Capture the cell that displays the provided text and extract its [x, y] central coordinate. 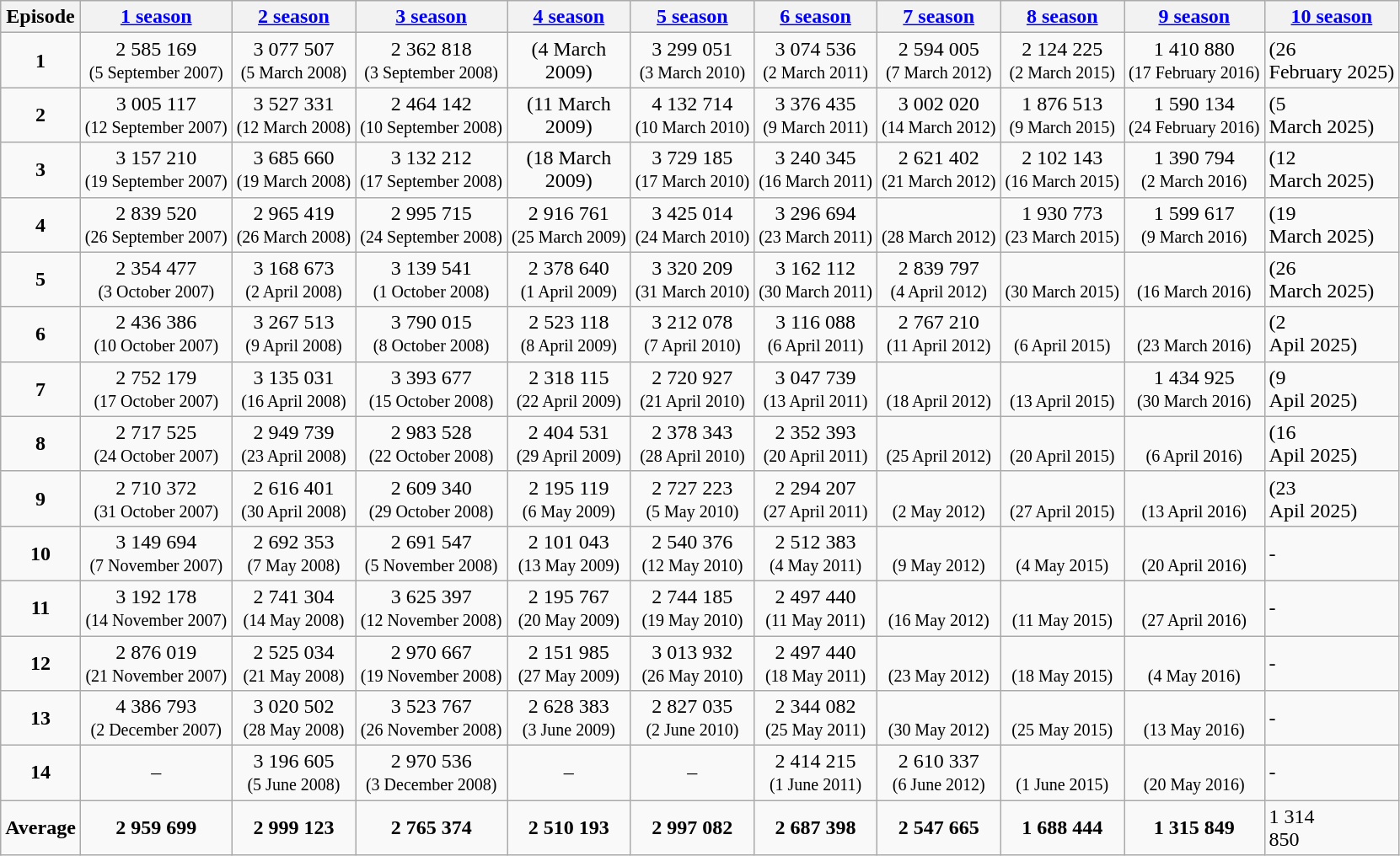
2 378 640(1 April 2009) [570, 280]
(23 May 2012) [939, 662]
(2 May 2012) [939, 499]
(1 June 2015) [1062, 773]
2 354 477(3 October 2007) [156, 280]
8 [40, 443]
2 352 393(20 April 2011) [816, 443]
(4 May 2016) [1195, 662]
(18 March2009) [570, 170]
4 132 714(10 March 2010) [693, 115]
2 965 419(26 March 2008) [293, 224]
2 752 179(17 October 2007) [156, 389]
3 135 031(16 April 2008) [293, 389]
Episode [40, 17]
(4 May 2015) [1062, 553]
2 741 304(14 May 2008) [293, 608]
4 [40, 224]
(5March 2025) [1332, 115]
(11 May 2015) [1062, 608]
6 season [816, 17]
1 season [156, 17]
4 season [570, 17]
(23Apil 2025) [1332, 499]
2 827 035(2 June 2010) [693, 718]
3 162 112(30 March 2011) [816, 280]
3 132 212(17 September 2008) [432, 170]
3 425 014(24 March 2010) [693, 224]
(6 April 2015) [1062, 334]
10 [40, 553]
3 074 536(2 March 2011) [816, 61]
3 196 605(5 June 2008) [293, 773]
6 [40, 334]
2 916 761(25 March 2009) [570, 224]
3 047 739(13 April 2011) [816, 389]
2 378 343(28 April 2010) [693, 443]
2 195 119(6 May 2009) [570, 499]
2 628 383(3 June 2009) [570, 718]
3 625 397(12 November 2008) [432, 608]
2 717 525(24 October 2007) [156, 443]
2 727 223(5 May 2010) [693, 499]
5 [40, 280]
3 729 185(17 March 2010) [693, 170]
(19March 2025) [1332, 224]
2 839 520(26 September 2007) [156, 224]
2 512 383(4 May 2011) [816, 553]
12 [40, 662]
(20 April 2015) [1062, 443]
3 523 767(26 November 2008) [432, 718]
3 157 210(19 September 2007) [156, 170]
2 195 767(20 May 2009) [570, 608]
3 002 020(14 March 2012) [939, 115]
2 691 547(5 November 2008) [432, 553]
2 124 225(2 March 2015) [1062, 61]
2 970 536(3 December 2008) [432, 773]
2 102 143(16 March 2015) [1062, 170]
3 320 209(31 March 2010) [693, 280]
(9Apil 2025) [1332, 389]
2 995 715(24 September 2008) [432, 224]
1 434 925(30 March 2016) [1195, 389]
(28 March 2012) [939, 224]
(25 May 2015) [1062, 718]
2 876 019(21 November 2007) [156, 662]
3 [40, 170]
1 [40, 61]
(18 April 2012) [939, 389]
(6 April 2016) [1195, 443]
(16 May 2012) [939, 608]
14 [40, 773]
13 [40, 718]
3 527 331(12 March 2008) [293, 115]
3 020 502(28 May 2008) [293, 718]
1 315 849 [1195, 827]
3 168 673(2 April 2008) [293, 280]
2 767 210(11 April 2012) [939, 334]
1 410 880(17 February 2016) [1195, 61]
3 192 178(14 November 2007) [156, 608]
2 983 528(22 October 2008) [432, 443]
2 585 169(5 September 2007) [156, 61]
(30 May 2012) [939, 718]
1 314850 [1332, 827]
2 839 797(4 April 2012) [939, 280]
9 season [1195, 17]
3 393 677(15 October 2008) [432, 389]
2 999 123 [293, 827]
2 997 082 [693, 827]
(13 April 2015) [1062, 389]
2 101 043(13 May 2009) [570, 553]
2 525 034(21 May 2008) [293, 662]
8 season [1062, 17]
2 294 207(27 April 2011) [816, 499]
2 692 353(7 May 2008) [293, 553]
4 386 793(2 December 2007) [156, 718]
2 720 927(21 April 2010) [693, 389]
(23 March 2016) [1195, 334]
2 510 193 [570, 827]
(18 May 2015) [1062, 662]
2 594 005(7 March 2012) [939, 61]
(13 May 2016) [1195, 718]
(9 May 2012) [939, 553]
2 621 402(21 March 2012) [939, 170]
(11 March2009) [570, 115]
2 959 699 [156, 827]
2 344 082(25 May 2011) [816, 718]
2 540 376(12 May 2010) [693, 553]
1 930 773(23 March 2015) [1062, 224]
2 523 118(8 April 2009) [570, 334]
2 610 337(6 June 2012) [939, 773]
1 876 513(9 March 2015) [1062, 115]
(16 March 2016) [1195, 280]
(13 April 2016) [1195, 499]
Average [40, 827]
2 season [293, 17]
1 688 444 [1062, 827]
3 685 660(19 March 2008) [293, 170]
7 [40, 389]
(20 May 2016) [1195, 773]
2 949 739(23 April 2008) [293, 443]
3 139 541(1 October 2008) [432, 280]
(26March 2025) [1332, 280]
(27 April 2015) [1062, 499]
2 744 185(19 May 2010) [693, 608]
(4 March2009) [570, 61]
3 299 051(3 March 2010) [693, 61]
3 212 078(7 April 2010) [693, 334]
10 season [1332, 17]
1 590 134(24 February 2016) [1195, 115]
2 497 440(18 May 2011) [816, 662]
3 296 694(23 March 2011) [816, 224]
(27 April 2016) [1195, 608]
(2Apil 2025) [1332, 334]
2 616 401(30 April 2008) [293, 499]
9 [40, 499]
3 267 513(9 April 2008) [293, 334]
2 151 985(27 May 2009) [570, 662]
1 599 617(9 March 2016) [1195, 224]
3 077 507(5 March 2008) [293, 61]
(12March 2025) [1332, 170]
(26February 2025) [1332, 61]
3 240 345(16 March 2011) [816, 170]
1 390 794(2 March 2016) [1195, 170]
11 [40, 608]
2 970 667(19 November 2008) [432, 662]
2 [40, 115]
(25 April 2012) [939, 443]
2 464 142(10 September 2008) [432, 115]
3 790 015(8 October 2008) [432, 334]
2 609 340(29 October 2008) [432, 499]
3 013 932(26 May 2010) [693, 662]
2 436 386(10 October 2007) [156, 334]
3 149 694(7 November 2007) [156, 553]
2 687 398 [816, 827]
(30 March 2015) [1062, 280]
(20 April 2016) [1195, 553]
2 362 818(3 September 2008) [432, 61]
3 season [432, 17]
3 116 088(6 April 2011) [816, 334]
2 404 531(29 April 2009) [570, 443]
2 765 374 [432, 827]
3 376 435(9 March 2011) [816, 115]
(16Apil 2025) [1332, 443]
2 497 440(11 May 2011) [816, 608]
2 414 215(1 June 2011) [816, 773]
2 318 115(22 April 2009) [570, 389]
2 710 372(31 October 2007) [156, 499]
3 005 117(12 September 2007) [156, 115]
2 547 665 [939, 827]
7 season [939, 17]
5 season [693, 17]
